Scan for the cell matching the given text and deliver its [X, Y] coordinate at center. 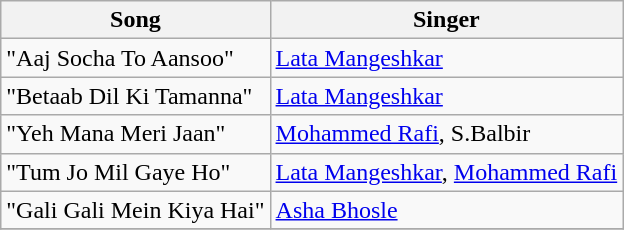
Lata Mangeshkar, Mohammed Rafi [446, 172]
Asha Bhosle [446, 210]
Song [136, 20]
"Tum Jo Mil Gaye Ho" [136, 172]
"Gali Gali Mein Kiya Hai" [136, 210]
Singer [446, 20]
"Betaab Dil Ki Tamanna" [136, 96]
Mohammed Rafi, S.Balbir [446, 134]
"Aaj Socha To Aansoo" [136, 58]
"Yeh Mana Meri Jaan" [136, 134]
